Find where the given text appears and provide that cell's center as (X, Y) coordinate. 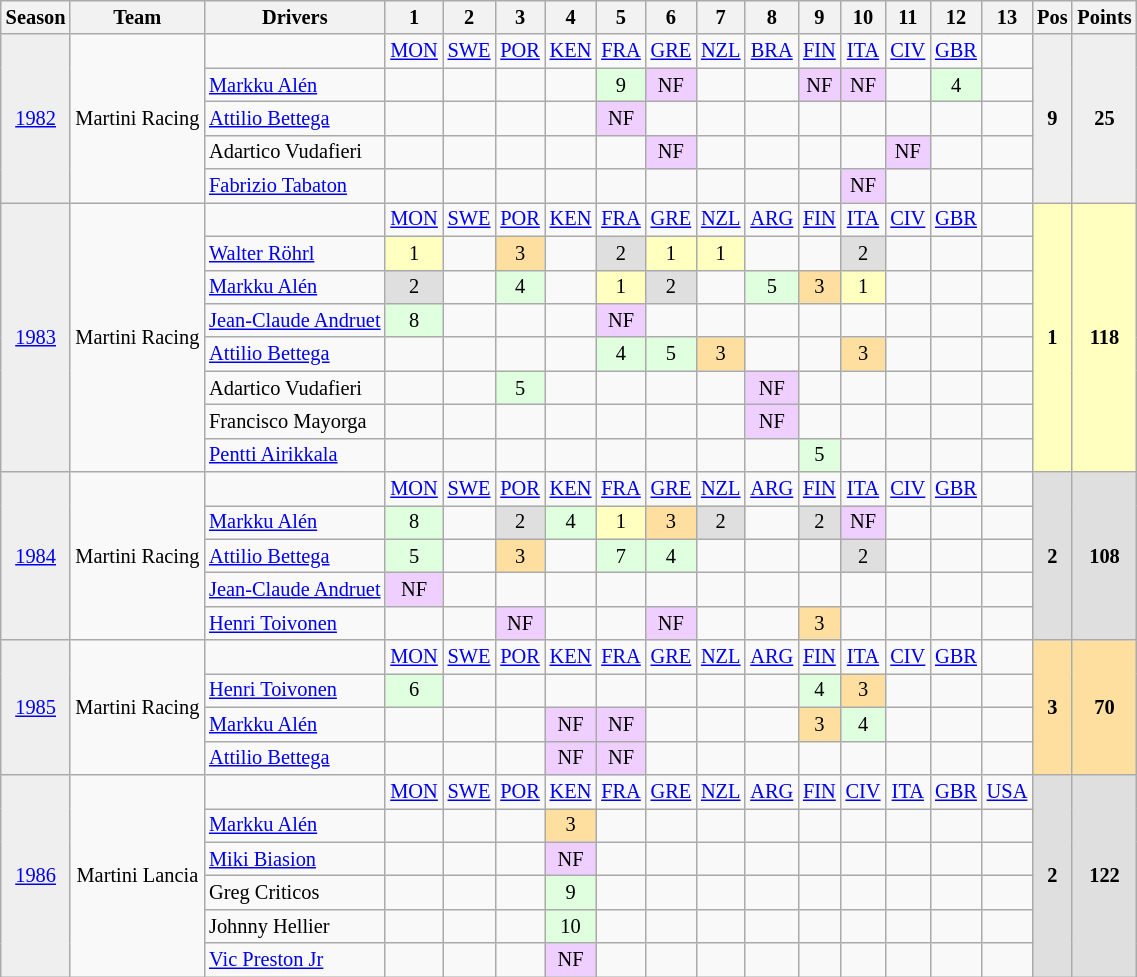
70 (1104, 708)
Fabrizio Tabaton (294, 186)
Vic Preston Jr (294, 960)
13 (1007, 17)
12 (956, 17)
Miki Biasion (294, 859)
Drivers (294, 17)
1982 (36, 118)
Pos (1052, 17)
Pentti Airikkala (294, 455)
1986 (36, 875)
USA (1007, 791)
1985 (36, 708)
Points (1104, 17)
Greg Criticos (294, 892)
Francisco Mayorga (294, 421)
Walter Röhrl (294, 253)
BRA (772, 51)
Martini Lancia (137, 875)
25 (1104, 118)
Johnny Hellier (294, 926)
1984 (36, 556)
11 (908, 17)
1983 (36, 336)
122 (1104, 875)
Season (36, 17)
108 (1104, 556)
118 (1104, 336)
Team (137, 17)
